Output the [X, Y] coordinate of the center of the cell containing the given text.  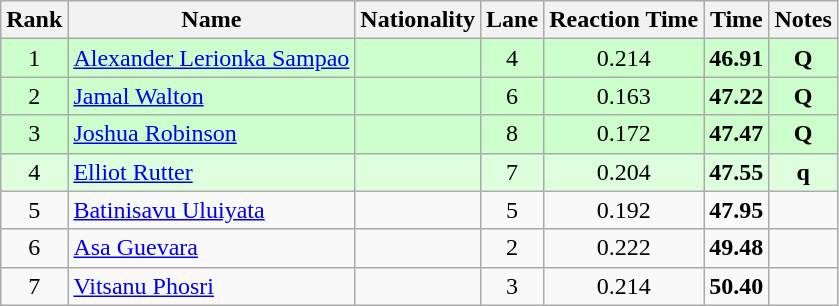
Alexander Lerionka Sampao [212, 58]
Time [736, 20]
Nationality [418, 20]
Joshua Robinson [212, 134]
50.40 [736, 286]
47.22 [736, 96]
Asa Guevara [212, 248]
Lane [512, 20]
Rank [34, 20]
Notes [803, 20]
0.222 [624, 248]
0.204 [624, 172]
0.172 [624, 134]
Elliot Rutter [212, 172]
Name [212, 20]
0.192 [624, 210]
Reaction Time [624, 20]
46.91 [736, 58]
1 [34, 58]
47.95 [736, 210]
8 [512, 134]
47.47 [736, 134]
Vitsanu Phosri [212, 286]
Batinisavu Uluiyata [212, 210]
Jamal Walton [212, 96]
47.55 [736, 172]
q [803, 172]
0.163 [624, 96]
49.48 [736, 248]
